Capture the cell that displays the provided text and extract its [x, y] central coordinate. 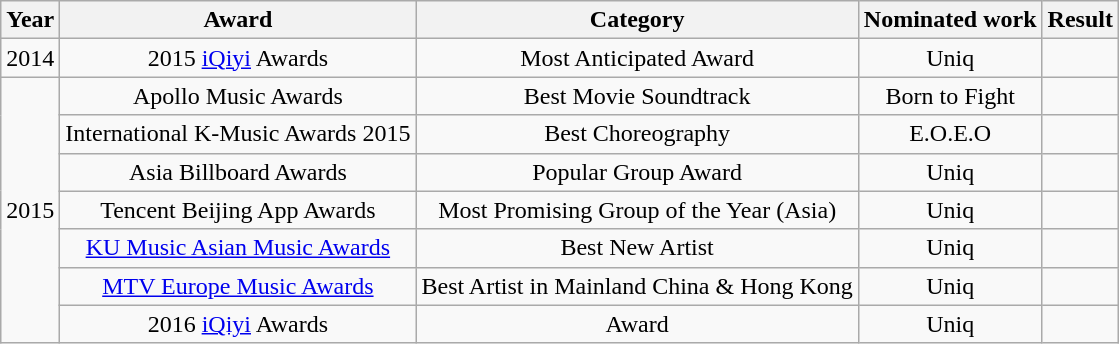
KU Music Asian Music Awards [238, 248]
Year [30, 20]
Category [637, 20]
International K-Music Awards 2015 [238, 134]
Most Promising Group of the Year (Asia) [637, 210]
2016 iQiyi Awards [238, 324]
E.O.E.O [950, 134]
Tencent Beijing App Awards [238, 210]
Best Movie Soundtrack [637, 96]
Popular Group Award [637, 172]
Born to Fight [950, 96]
Asia Billboard Awards [238, 172]
Nominated work [950, 20]
Most Anticipated Award [637, 58]
Apollo Music Awards [238, 96]
2015 [30, 210]
Best New Artist [637, 248]
Best Artist in Mainland China & Hong Kong [637, 286]
2015 iQiyi Awards [238, 58]
2014 [30, 58]
Result [1080, 20]
Best Choreography [637, 134]
MTV Europe Music Awards [238, 286]
